Search for the cell housing the specified text and yield its (x, y) center coordinate. 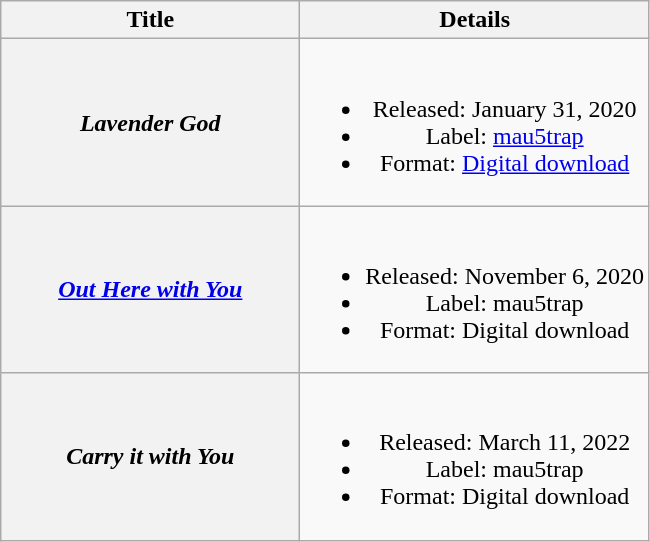
Released: March 11, 2022Label: mau5trapFormat: Digital download (475, 456)
Released: November 6, 2020Label: mau5trapFormat: Digital download (475, 290)
Released: January 31, 2020Label: mau5trapFormat: Digital download (475, 122)
Out Here with You (150, 290)
Title (150, 20)
Lavender God (150, 122)
Carry it with You (150, 456)
Details (475, 20)
